Locate the cell with the specified text and output its [x, y] center coordinate. 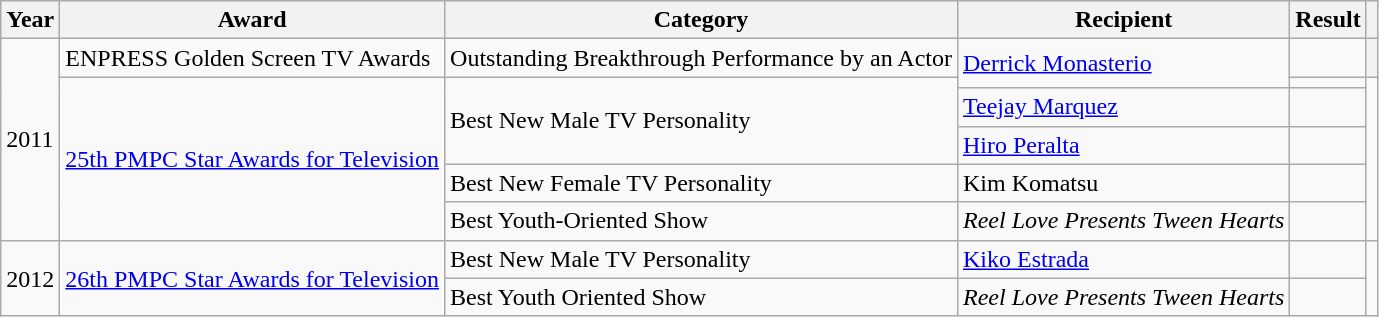
Best New Female TV Personality [702, 183]
Best Youth Oriented Show [702, 297]
ENPRESS Golden Screen TV Awards [252, 58]
Hiro Peralta [1123, 145]
2011 [30, 140]
Result [1328, 20]
Teejay Marquez [1123, 107]
Category [702, 20]
2012 [30, 278]
Kiko Estrada [1123, 259]
Best Youth-Oriented Show [702, 221]
25th PMPC Star Awards for Television [252, 158]
Derrick Monasterio [1123, 64]
Recipient [1123, 20]
Year [30, 20]
26th PMPC Star Awards for Television [252, 278]
Kim Komatsu [1123, 183]
Outstanding Breakthrough Performance by an Actor [702, 58]
Award [252, 20]
